Return the [X, Y] coordinate for the center point of the cell that contains the specified text.  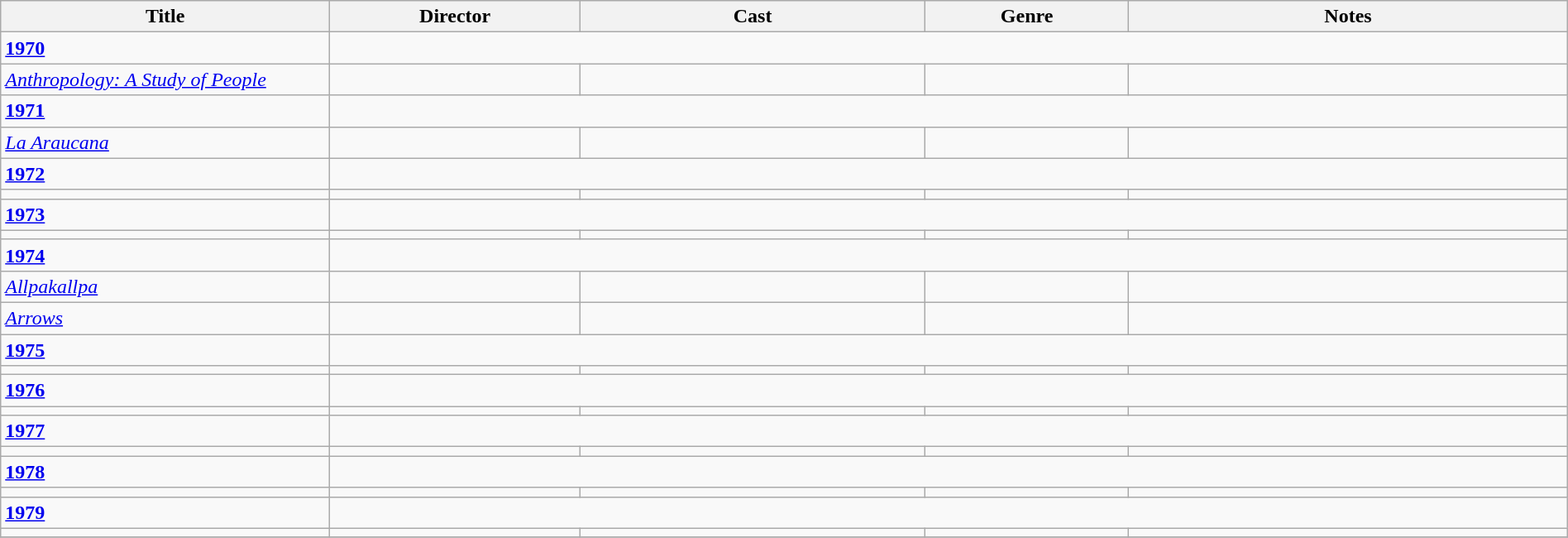
1975 [165, 350]
1971 [165, 111]
1978 [165, 472]
Arrows [165, 318]
1977 [165, 431]
1974 [165, 255]
1973 [165, 214]
Title [165, 17]
Notes [1348, 17]
1970 [165, 48]
Anthropology: A Study of People [165, 79]
Cast [753, 17]
Director [455, 17]
La Araucana [165, 142]
1976 [165, 391]
1979 [165, 512]
1972 [165, 174]
Genre [1026, 17]
Allpakallpa [165, 286]
